Return [X, Y] of the center of cell containing provided text 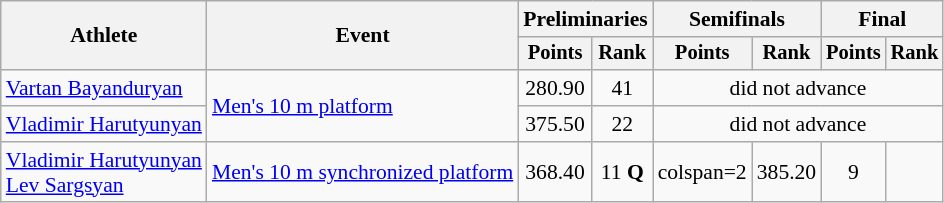
22 [622, 124]
Men's 10 m platform [362, 106]
Men's 10 m synchronized platform [362, 172]
Event [362, 36]
368.40 [555, 172]
385.20 [786, 172]
Vartan Bayanduryan [104, 88]
375.50 [555, 124]
Final [882, 19]
280.90 [555, 88]
Athlete [104, 36]
9 [853, 172]
Vladimir HarutyunyanLev Sargsyan [104, 172]
11 Q [622, 172]
Semifinals [738, 19]
41 [622, 88]
Preliminaries [585, 19]
colspan=2 [702, 172]
Vladimir Harutyunyan [104, 124]
